For the text-containing cell, return its midpoint in [x, y] coordinate format. 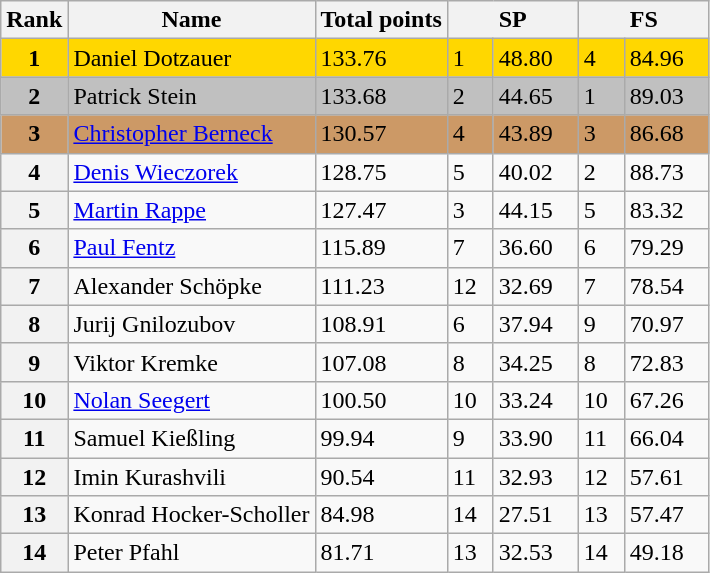
Alexander Schöpke [192, 286]
79.29 [666, 248]
130.57 [381, 134]
33.90 [536, 438]
133.68 [381, 96]
107.08 [381, 362]
32.93 [536, 477]
32.69 [536, 286]
111.23 [381, 286]
89.03 [666, 96]
133.76 [381, 58]
70.97 [666, 324]
Paul Fentz [192, 248]
72.83 [666, 362]
Samuel Kießling [192, 438]
84.96 [666, 58]
Name [192, 20]
90.54 [381, 477]
66.04 [666, 438]
FS [644, 20]
86.68 [666, 134]
Konrad Hocker-Scholler [192, 515]
Viktor Kremke [192, 362]
67.26 [666, 400]
108.91 [381, 324]
Peter Pfahl [192, 553]
37.94 [536, 324]
128.75 [381, 172]
100.50 [381, 400]
99.94 [381, 438]
34.25 [536, 362]
Christopher Berneck [192, 134]
81.71 [381, 553]
Denis Wieczorek [192, 172]
32.53 [536, 553]
83.32 [666, 210]
40.02 [536, 172]
78.54 [666, 286]
Total points [381, 20]
Jurij Gnilozubov [192, 324]
Daniel Dotzauer [192, 58]
127.47 [381, 210]
33.24 [536, 400]
SP [512, 20]
84.98 [381, 515]
Imin Kurashvili [192, 477]
Nolan Seegert [192, 400]
27.51 [536, 515]
Martin Rappe [192, 210]
88.73 [666, 172]
44.65 [536, 96]
36.60 [536, 248]
Rank [34, 20]
Patrick Stein [192, 96]
57.61 [666, 477]
115.89 [381, 248]
43.89 [536, 134]
48.80 [536, 58]
57.47 [666, 515]
49.18 [666, 553]
44.15 [536, 210]
